Output the [x, y] coordinate of the center of the cell containing the given text.  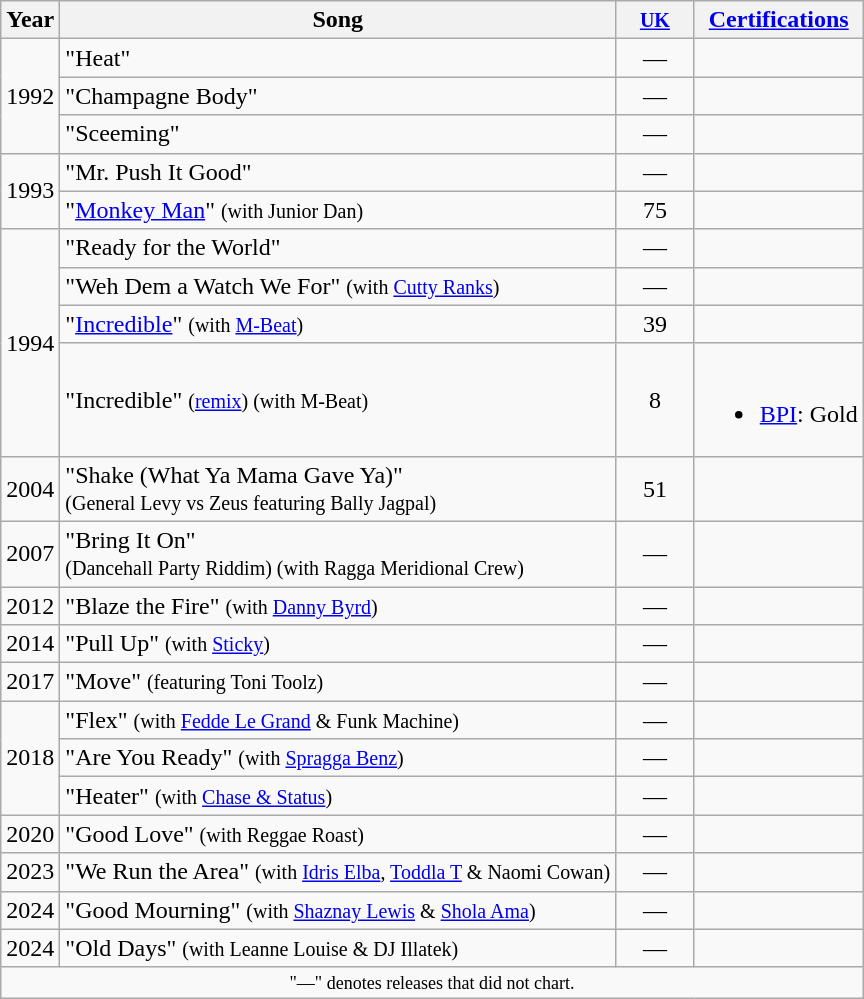
Certifications [778, 20]
"Ready for the World" [338, 248]
"Sceeming" [338, 134]
2014 [30, 644]
"Good Mourning" (with Shaznay Lewis & Shola Ama) [338, 910]
2023 [30, 872]
"Good Love" (with Reggae Roast) [338, 834]
1993 [30, 191]
"—" denotes releases that did not chart. [432, 982]
2018 [30, 758]
"Champagne Body" [338, 96]
BPI: Gold [778, 400]
"Bring It On" (Dancehall Party Riddim) (with Ragga Meridional Crew) [338, 554]
Song [338, 20]
"We Run the Area" (with Idris Elba, Toddla T & Naomi Cowan) [338, 872]
1992 [30, 96]
"Heater" (with Chase & Status) [338, 796]
2012 [30, 605]
"Old Days" (with Leanne Louise & DJ Illatek) [338, 948]
2017 [30, 682]
"Flex" (with Fedde Le Grand & Funk Machine) [338, 720]
"Move" (featuring Toni Toolz) [338, 682]
"Monkey Man" (with Junior Dan) [338, 210]
"Incredible" (remix) (with M-Beat) [338, 400]
1994 [30, 342]
"Heat" [338, 58]
75 [656, 210]
51 [656, 488]
"Pull Up" (with Sticky) [338, 644]
"Weh Dem a Watch We For" (with Cutty Ranks) [338, 286]
Year [30, 20]
"Mr. Push It Good" [338, 172]
8 [656, 400]
2020 [30, 834]
2007 [30, 554]
"Blaze the Fire" (with Danny Byrd) [338, 605]
"Shake (What Ya Mama Gave Ya)" (General Levy vs Zeus featuring Bally Jagpal) [338, 488]
"Are You Ready" (with Spragga Benz) [338, 758]
2004 [30, 488]
UK [656, 20]
"Incredible" (with M-Beat) [338, 324]
39 [656, 324]
